Find where the given text appears and provide that cell's center as (X, Y) coordinate. 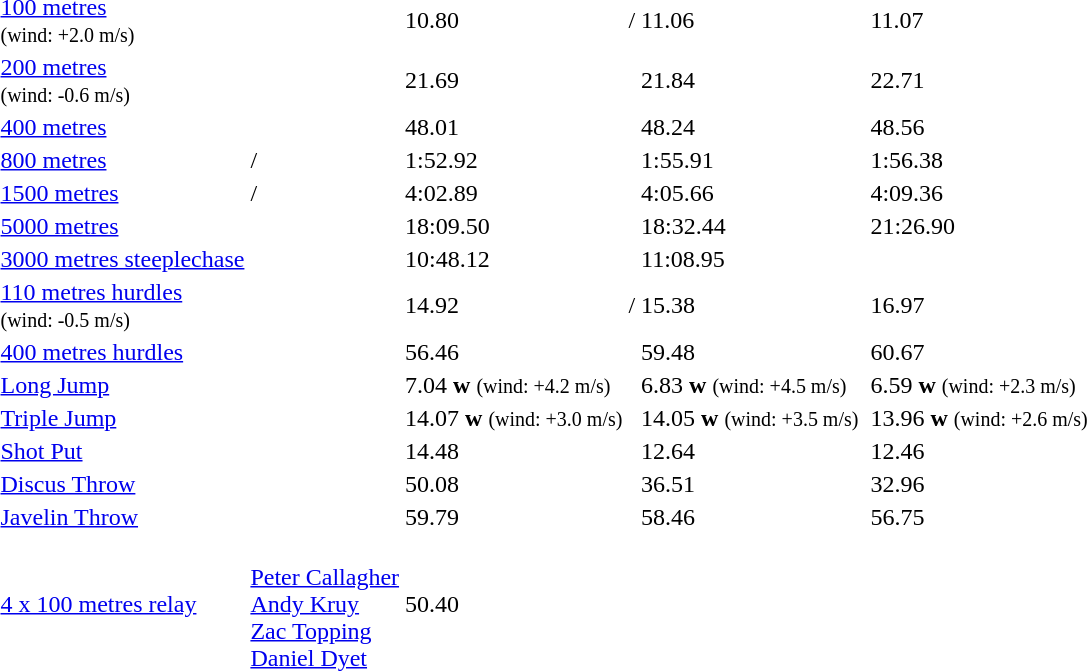
7.04 w (wind: +4.2 m/s) (514, 385)
11:08.95 (750, 259)
14.05 w (wind: +3.5 m/s) (750, 418)
59.48 (750, 352)
21.69 (514, 80)
50.08 (514, 484)
48.01 (514, 127)
18:09.50 (514, 226)
14.92 (514, 306)
6.83 w (wind: +4.5 m/s) (750, 385)
1:52.92 (514, 160)
18:32.44 (750, 226)
36.51 (750, 484)
21.84 (750, 80)
1:55.91 (750, 160)
59.79 (514, 517)
56.46 (514, 352)
14.48 (514, 451)
14.07 w (wind: +3.0 m/s) (514, 418)
10:48.12 (514, 259)
15.38 (750, 306)
12.64 (750, 451)
58.46 (750, 517)
4:02.89 (514, 193)
48.24 (750, 127)
4:05.66 (750, 193)
